From the cell containing the given text, extract its center point as (X, Y) coordinate. 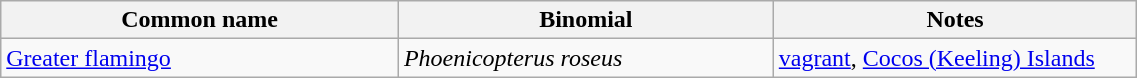
Phoenicopterus roseus (586, 58)
Common name (200, 20)
Greater flamingo (200, 58)
Binomial (586, 20)
vagrant, Cocos (Keeling) Islands (955, 58)
Notes (955, 20)
